Return the (X, Y) coordinate for the center point of the cell that contains the specified text.  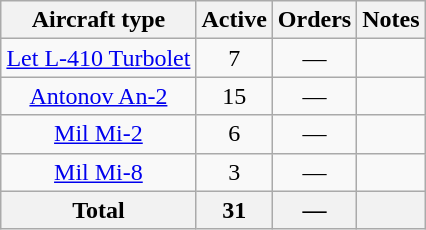
Antonov An-2 (98, 96)
15 (234, 96)
Active (234, 20)
Total (98, 210)
31 (234, 210)
Aircraft type (98, 20)
Mil Mi-8 (98, 172)
Orders (314, 20)
Let L-410 Turbolet (98, 58)
6 (234, 134)
3 (234, 172)
Notes (391, 20)
7 (234, 58)
Mil Mi-2 (98, 134)
